Identify which cell holds the provided text, then report its (X, Y) central coordinate. 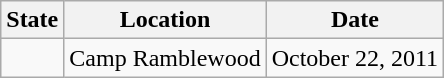
State (32, 20)
Location (165, 20)
October 22, 2011 (354, 58)
Date (354, 20)
Camp Ramblewood (165, 58)
